Return the (x, y) coordinate for the center point of the cell that contains the specified text.  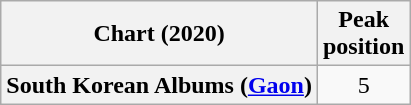
Chart (2020) (160, 34)
South Korean Albums (Gaon) (160, 85)
5 (363, 85)
Peakposition (363, 34)
